Capture the cell that displays the provided text and extract its (X, Y) central coordinate. 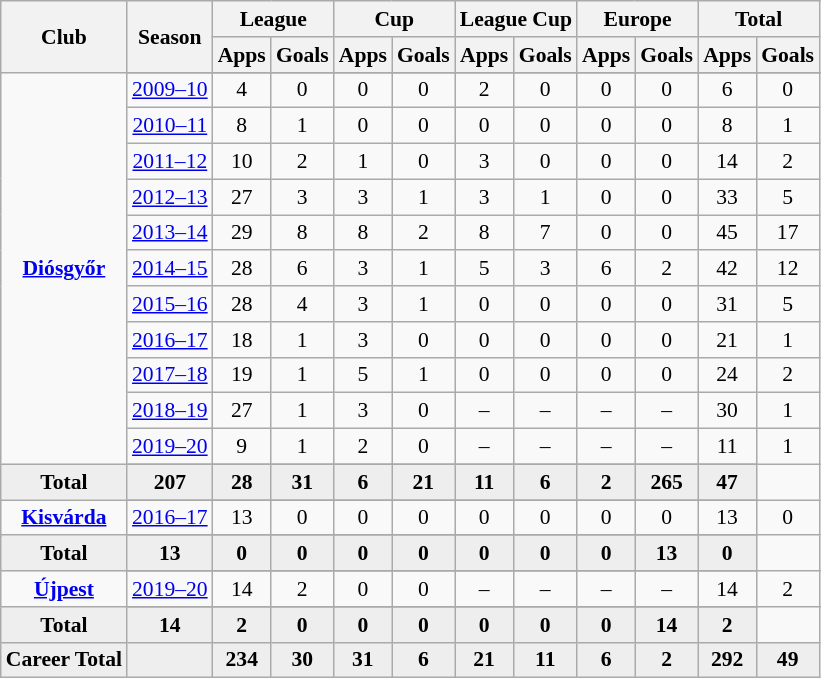
19 (242, 375)
2017–18 (170, 375)
2015–16 (170, 304)
47 (727, 482)
7 (545, 233)
Europe (638, 19)
2018–19 (170, 411)
2009–10 (170, 90)
Cup (394, 19)
Season (170, 36)
49 (788, 660)
234 (242, 660)
29 (242, 233)
9 (242, 447)
Újpest (64, 589)
2011–12 (170, 162)
12 (788, 269)
Diósgyőr (64, 268)
42 (727, 269)
292 (727, 660)
League (274, 19)
2010–11 (170, 126)
Club (64, 36)
10 (242, 162)
207 (170, 482)
18 (242, 340)
Kisvárda (64, 518)
2012–13 (170, 197)
Career Total (64, 660)
2014–15 (170, 269)
League Cup (516, 19)
24 (727, 375)
2013–14 (170, 233)
33 (727, 197)
17 (788, 233)
265 (666, 482)
45 (727, 233)
